Return (x, y) of the center of cell containing provided text 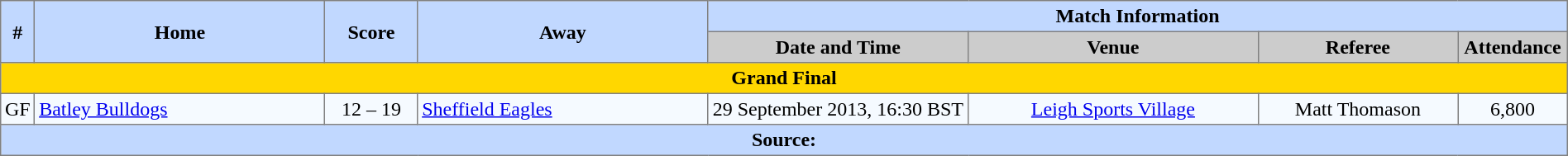
Date and Time (839, 47)
Score (371, 31)
Matt Thomason (1358, 109)
Batley Bulldogs (180, 109)
Grand Final (784, 78)
12 – 19 (371, 109)
Away (562, 31)
Attendance (1513, 47)
Match Information (1138, 17)
Sheffield Eagles (562, 109)
Referee (1358, 47)
Source: (784, 140)
Home (180, 31)
6,800 (1513, 109)
Venue (1113, 47)
# (18, 31)
29 September 2013, 16:30 BST (839, 109)
Leigh Sports Village (1113, 109)
GF (18, 109)
